Provide the [x, y] coordinate of the cell's center where the given text is located.  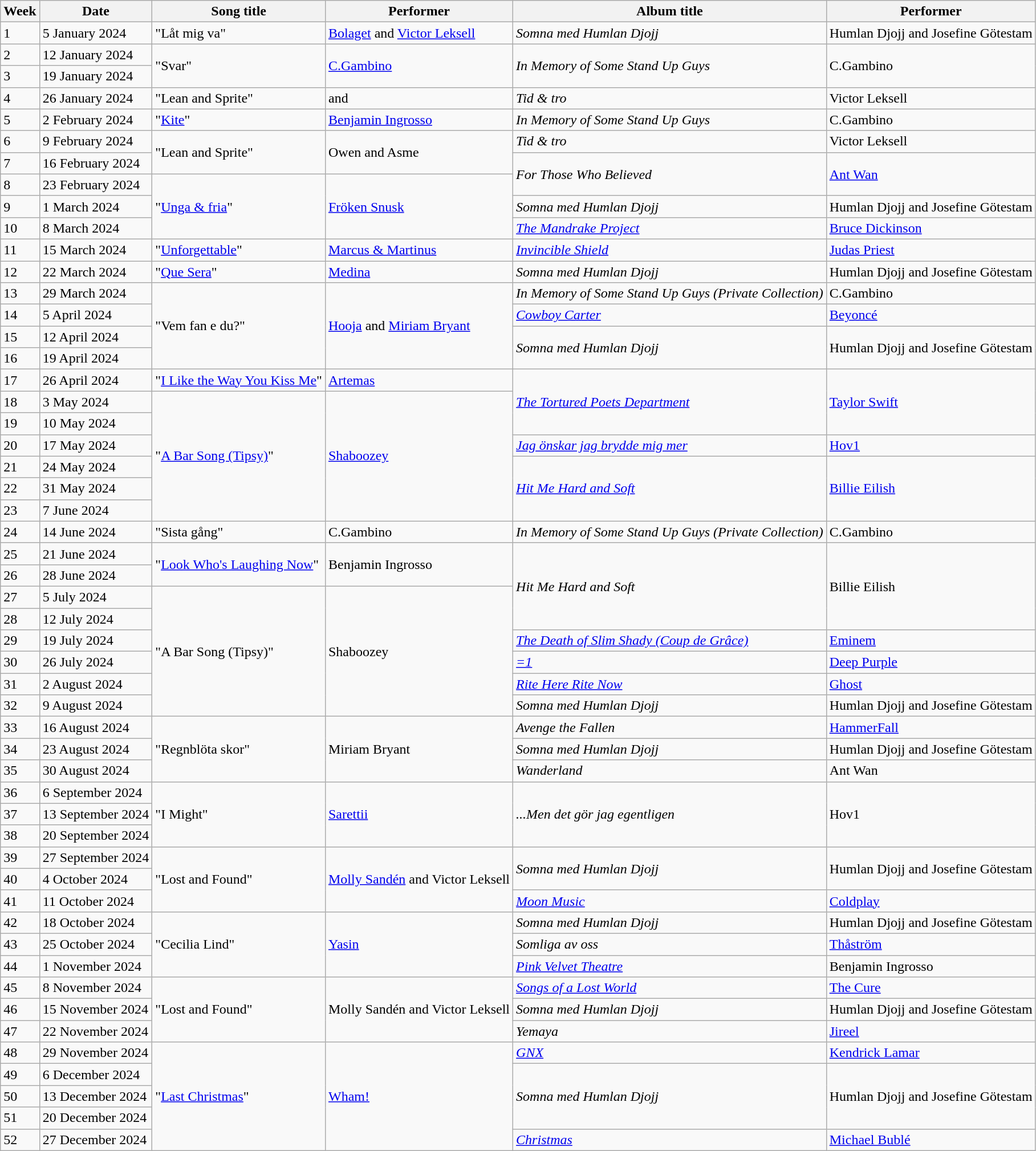
26 January 2024 [96, 98]
"Regnblöta skor" [239, 749]
9 [20, 206]
6 [20, 141]
HammerFall [931, 727]
Cowboy Carter [670, 315]
Owen and Asme [419, 152]
Album title [670, 11]
1 November 2024 [96, 966]
47 [20, 1031]
41 [20, 901]
Fröken Snusk [419, 206]
40 [20, 879]
26 July 2024 [96, 662]
27 December 2024 [96, 1140]
19 April 2024 [96, 359]
1 March 2024 [96, 206]
Wanderland [670, 771]
8 March 2024 [96, 228]
15 [20, 337]
35 [20, 771]
Eminem [931, 641]
6 September 2024 [96, 792]
20 December 2024 [96, 1118]
10 [20, 228]
52 [20, 1140]
"Que Sera" [239, 272]
30 August 2024 [96, 771]
23 August 2024 [96, 749]
Beyoncé [931, 315]
49 [20, 1075]
27 September 2024 [96, 857]
The Death of Slim Shady (Coup de Grâce) [670, 641]
19 [20, 424]
=1 [670, 662]
4 [20, 98]
28 [20, 619]
Miriam Bryant [419, 749]
36 [20, 792]
14 [20, 315]
12 January 2024 [96, 55]
11 October 2024 [96, 901]
12 [20, 272]
8 [20, 185]
Marcus & Martinus [419, 250]
The Mandrake Project [670, 228]
9 February 2024 [96, 141]
"Vem fan e du?" [239, 326]
19 July 2024 [96, 641]
Moon Music [670, 901]
"Låt mig va" [239, 33]
Pink Velvet Theatre [670, 966]
18 [20, 402]
Jag önskar jag brydde mig mer [670, 445]
22 [20, 489]
2 February 2024 [96, 120]
22 November 2024 [96, 1031]
Medina [419, 272]
45 [20, 988]
37 [20, 814]
2 August 2024 [96, 684]
Jireel [931, 1031]
15 November 2024 [96, 1010]
Thåström [931, 944]
Taylor Swift [931, 402]
24 May 2024 [96, 467]
3 May 2024 [96, 402]
Artemas [419, 380]
Kendrick Lamar [931, 1053]
14 June 2024 [96, 532]
33 [20, 727]
and [419, 98]
42 [20, 922]
21 June 2024 [96, 554]
Deep Purple [931, 662]
17 May 2024 [96, 445]
7 June 2024 [96, 510]
24 [20, 532]
16 August 2024 [96, 727]
29 November 2024 [96, 1053]
"Sista gång" [239, 532]
5 April 2024 [96, 315]
31 May 2024 [96, 489]
Wham! [419, 1096]
Somliga av oss [670, 944]
51 [20, 1118]
28 June 2024 [96, 575]
29 March 2024 [96, 294]
5 [20, 120]
38 [20, 836]
GNX [670, 1053]
Yemaya [670, 1031]
8 November 2024 [96, 988]
"Look Who's Laughing Now" [239, 564]
12 April 2024 [96, 337]
Judas Priest [931, 250]
"Svar" [239, 66]
26 April 2024 [96, 380]
3 [20, 76]
50 [20, 1096]
22 March 2024 [96, 272]
Songs of a Lost World [670, 988]
11 [20, 250]
29 [20, 641]
16 February 2024 [96, 163]
Invincible Shield [670, 250]
7 [20, 163]
31 [20, 684]
Christmas [670, 1140]
"Unga & fria" [239, 206]
Ghost [931, 684]
Week [20, 11]
Hooja and Miriam Bryant [419, 326]
Date [96, 11]
"Cecilia Lind" [239, 944]
For Those Who Believed [670, 174]
12 July 2024 [96, 619]
43 [20, 944]
Yasin [419, 944]
...Men det gör jag egentligen [670, 814]
25 [20, 554]
30 [20, 662]
Michael Bublé [931, 1140]
20 September 2024 [96, 836]
48 [20, 1053]
Sarettii [419, 814]
5 July 2024 [96, 597]
25 October 2024 [96, 944]
27 [20, 597]
5 January 2024 [96, 33]
9 August 2024 [96, 706]
"I Like the Way You Kiss Me" [239, 380]
1 [20, 33]
The Cure [931, 988]
19 January 2024 [96, 76]
17 [20, 380]
26 [20, 575]
Coldplay [931, 901]
"Unforgettable" [239, 250]
"I Might" [239, 814]
32 [20, 706]
39 [20, 857]
4 October 2024 [96, 879]
Avenge the Fallen [670, 727]
13 September 2024 [96, 814]
Song title [239, 11]
Bruce Dickinson [931, 228]
The Tortured Poets Department [670, 402]
16 [20, 359]
Bolaget and Victor Leksell [419, 33]
23 [20, 510]
15 March 2024 [96, 250]
"Last Christmas" [239, 1096]
13 December 2024 [96, 1096]
44 [20, 966]
20 [20, 445]
13 [20, 294]
21 [20, 467]
Rite Here Rite Now [670, 684]
18 October 2024 [96, 922]
2 [20, 55]
23 February 2024 [96, 185]
46 [20, 1010]
10 May 2024 [96, 424]
6 December 2024 [96, 1075]
"Kite" [239, 120]
34 [20, 749]
